Search for the cell housing the specified text and yield its (x, y) center coordinate. 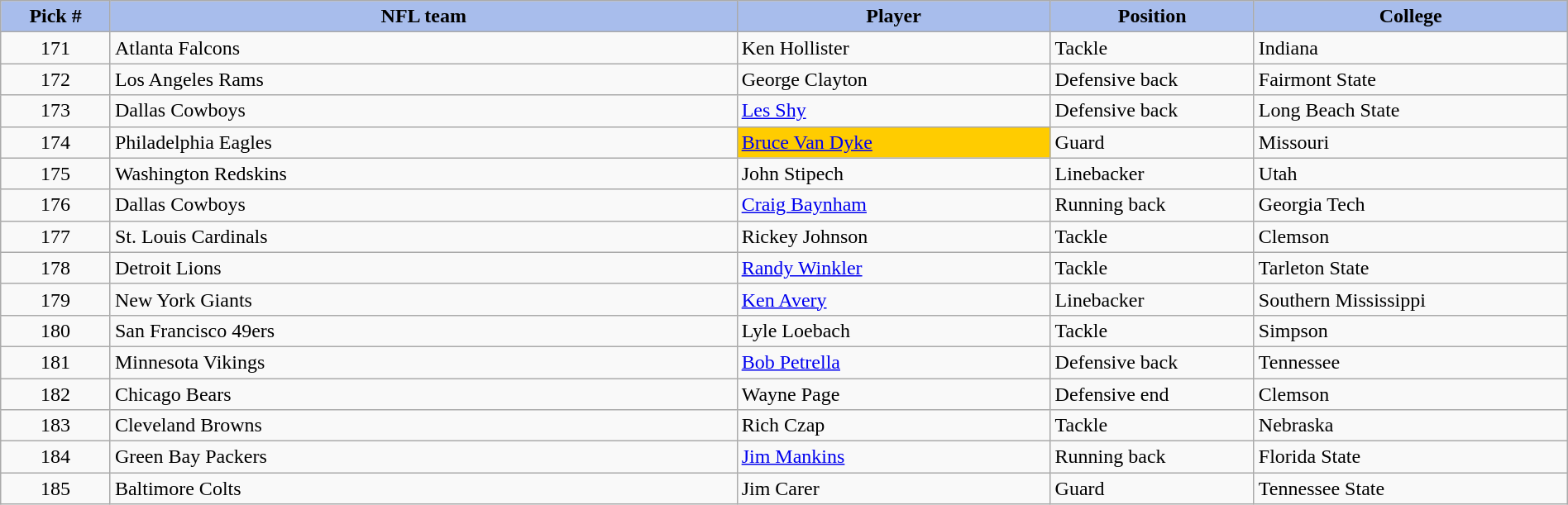
Randy Winkler (893, 268)
Atlanta Falcons (423, 48)
185 (56, 488)
Ken Hollister (893, 48)
Bob Petrella (893, 362)
Florida State (1411, 457)
Indiana (1411, 48)
Tennessee (1411, 362)
180 (56, 331)
St. Louis Cardinals (423, 236)
177 (56, 236)
175 (56, 174)
Wayne Page (893, 394)
Cleveland Browns (423, 426)
Chicago Bears (423, 394)
Washington Redskins (423, 174)
Minnesota Vikings (423, 362)
Green Bay Packers (423, 457)
NFL team (423, 17)
Rickey Johnson (893, 236)
Missouri (1411, 142)
San Francisco 49ers (423, 331)
Bruce Van Dyke (893, 142)
Jim Carer (893, 488)
Philadelphia Eagles (423, 142)
Player (893, 17)
Los Angeles Rams (423, 79)
Detroit Lions (423, 268)
Les Shy (893, 111)
176 (56, 205)
Baltimore Colts (423, 488)
Georgia Tech (1411, 205)
College (1411, 17)
179 (56, 299)
182 (56, 394)
Long Beach State (1411, 111)
John Stipech (893, 174)
174 (56, 142)
Craig Baynham (893, 205)
George Clayton (893, 79)
Jim Mankins (893, 457)
Lyle Loebach (893, 331)
Utah (1411, 174)
184 (56, 457)
171 (56, 48)
New York Giants (423, 299)
Tarleton State (1411, 268)
Tennessee State (1411, 488)
Nebraska (1411, 426)
Defensive end (1152, 394)
181 (56, 362)
Position (1152, 17)
Fairmont State (1411, 79)
Rich Czap (893, 426)
172 (56, 79)
Ken Avery (893, 299)
178 (56, 268)
183 (56, 426)
Pick # (56, 17)
173 (56, 111)
Simpson (1411, 331)
Southern Mississippi (1411, 299)
